For the text-containing cell, return its midpoint in [X, Y] coordinate format. 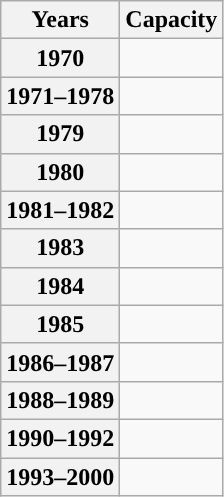
1993–2000 [60, 477]
1986–1987 [60, 362]
1981–1982 [60, 210]
1990–1992 [60, 438]
1979 [60, 134]
Years [60, 20]
1984 [60, 286]
1983 [60, 248]
1971–1978 [60, 96]
1985 [60, 324]
1980 [60, 172]
1988–1989 [60, 400]
Capacity [172, 20]
1970 [60, 58]
